Scan for the cell matching the given text and deliver its (x, y) coordinate at center. 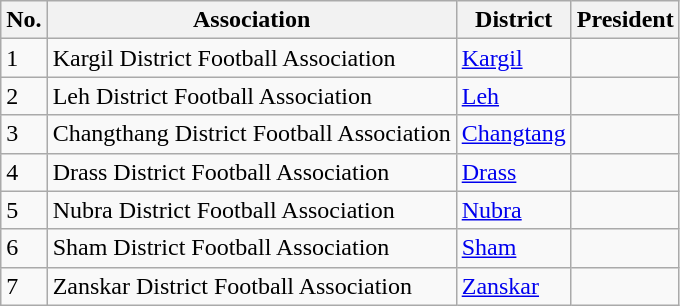
Kargil (514, 58)
District (514, 20)
Leh (514, 96)
Changthang District Football Association (252, 134)
2 (24, 96)
Nubra District Football Association (252, 210)
No. (24, 20)
Zanskar (514, 286)
Sham District Football Association (252, 248)
5 (24, 210)
3 (24, 134)
Zanskar District Football Association (252, 286)
1 (24, 58)
President (625, 20)
4 (24, 172)
7 (24, 286)
Nubra (514, 210)
Kargil District Football Association (252, 58)
Leh District Football Association (252, 96)
6 (24, 248)
Drass (514, 172)
Changtang (514, 134)
Sham (514, 248)
Association (252, 20)
Drass District Football Association (252, 172)
